Capture the cell that displays the provided text and extract its (x, y) central coordinate. 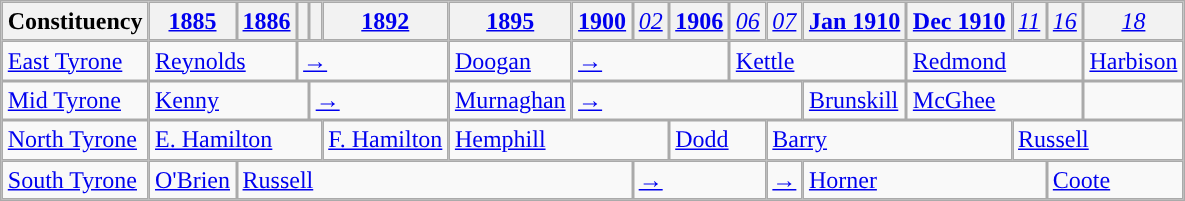
Constituency (76, 22)
Harbison (1134, 61)
Mid Tyrone (76, 101)
1895 (510, 22)
1892 (386, 22)
F. Hamilton (386, 140)
16 (1066, 22)
Coote (1116, 180)
North Tyrone (76, 140)
Dodd (718, 140)
06 (748, 22)
18 (1134, 22)
02 (650, 22)
E. Hamilton (236, 140)
1906 (700, 22)
1885 (193, 22)
Barry (889, 140)
Brunskill (855, 101)
Reynolds (223, 61)
Kettle (818, 61)
11 (1030, 22)
South Tyrone (76, 180)
1900 (602, 22)
07 (784, 22)
Horner (925, 180)
Hemphill (559, 140)
1886 (266, 22)
Redmond (996, 61)
East Tyrone (76, 61)
Jan 1910 (855, 22)
Murnaghan (510, 101)
Doogan (510, 61)
O'Brien (193, 180)
McGhee (996, 101)
Kenny (230, 101)
Dec 1910 (960, 22)
